Scan for the cell matching the given text and deliver its [x, y] coordinate at center. 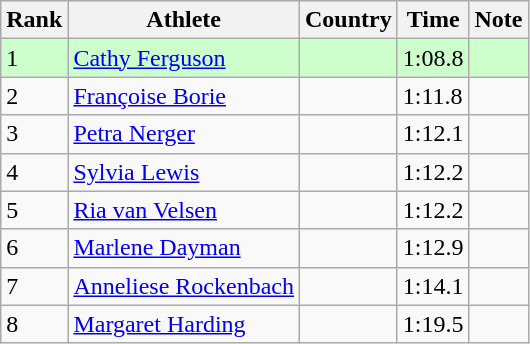
1:11.8 [433, 96]
8 [34, 324]
1:12.9 [433, 248]
3 [34, 134]
5 [34, 210]
Sylvia Lewis [184, 172]
Athlete [184, 20]
1:14.1 [433, 286]
4 [34, 172]
Françoise Borie [184, 96]
Cathy Ferguson [184, 58]
2 [34, 96]
Ria van Velsen [184, 210]
Anneliese Rockenbach [184, 286]
7 [34, 286]
Petra Nerger [184, 134]
6 [34, 248]
Rank [34, 20]
Margaret Harding [184, 324]
Note [498, 20]
1 [34, 58]
1:19.5 [433, 324]
1:08.8 [433, 58]
Country [349, 20]
Time [433, 20]
1:12.1 [433, 134]
Marlene Dayman [184, 248]
